Return the [x, y] coordinate for the center point of the cell that contains the specified text.  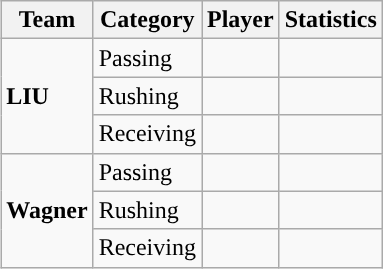
Statistics [330, 20]
Category [147, 20]
Team [47, 20]
LIU [47, 96]
Player [241, 20]
Wagner [47, 210]
